Extract the [X, Y] coordinate from the center of the cell holding the provided text.  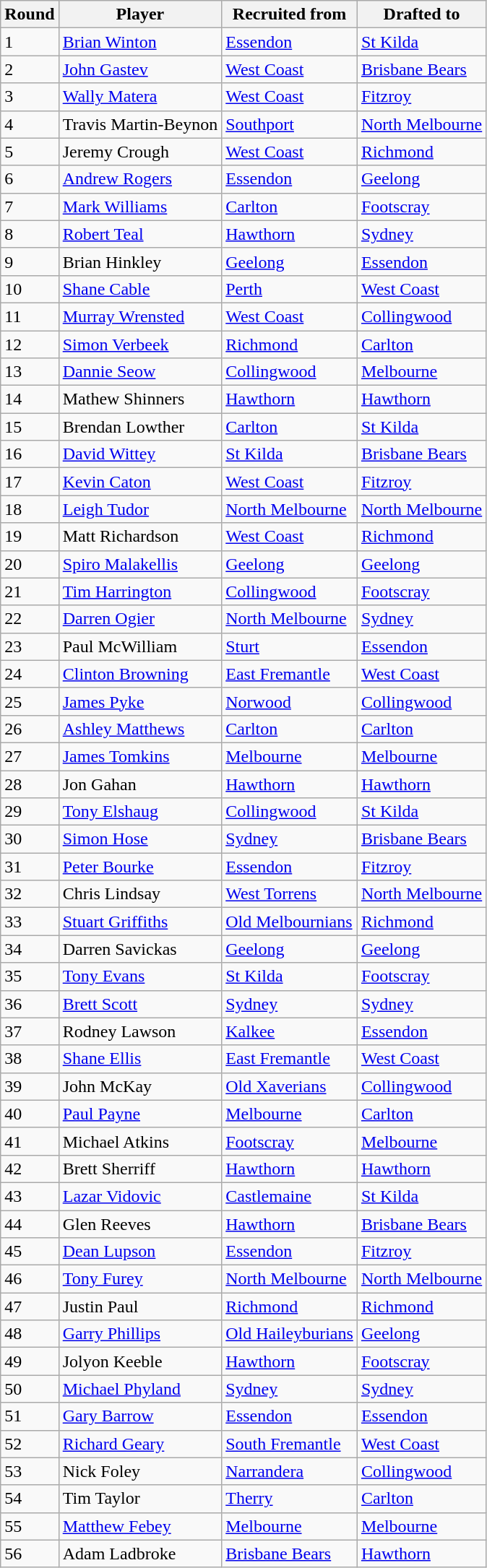
Matthew Febey [140, 1526]
Richard Geary [140, 1444]
11 [30, 316]
49 [30, 1361]
37 [30, 1031]
52 [30, 1444]
4 [30, 124]
Castlemaine [290, 1196]
David Wittey [140, 454]
Glen Reeves [140, 1224]
Recruited from [290, 14]
41 [30, 1141]
30 [30, 839]
Peter Bourke [140, 867]
Jeremy Crough [140, 152]
Shane Ellis [140, 1059]
Southport [290, 124]
Garry Phillips [140, 1334]
24 [30, 674]
Murray Wrensted [140, 316]
7 [30, 207]
Kalkee [290, 1031]
17 [30, 482]
Drafted to [421, 14]
53 [30, 1471]
54 [30, 1499]
Shane Cable [140, 289]
Gary Barrow [140, 1416]
Stuart Griffiths [140, 922]
West Torrens [290, 894]
10 [30, 289]
34 [30, 949]
56 [30, 1554]
Clinton Browning [140, 674]
Simon Hose [140, 839]
Old Haileyburians [290, 1334]
55 [30, 1526]
42 [30, 1169]
21 [30, 592]
Mark Williams [140, 207]
Adam Ladbroke [140, 1554]
Spiro Malakellis [140, 564]
Leigh Tudor [140, 509]
Old Melbournians [290, 922]
Dean Lupson [140, 1252]
Darren Savickas [140, 949]
2 [30, 69]
Round [30, 14]
3 [30, 97]
Robert Teal [140, 234]
Therry [290, 1499]
40 [30, 1114]
20 [30, 564]
46 [30, 1279]
Dannie Seow [140, 372]
Matt Richardson [140, 537]
South Fremantle [290, 1444]
Chris Lindsay [140, 894]
33 [30, 922]
James Tomkins [140, 756]
Perth [290, 289]
8 [30, 234]
Paul Payne [140, 1114]
Jolyon Keeble [140, 1361]
John McKay [140, 1086]
35 [30, 976]
Paul McWilliam [140, 646]
12 [30, 345]
Sturt [290, 646]
Old Xaverians [290, 1086]
6 [30, 179]
Player [140, 14]
Brian Hinkley [140, 261]
John Gastev [140, 69]
19 [30, 537]
51 [30, 1416]
39 [30, 1086]
Wally Matera [140, 97]
13 [30, 372]
22 [30, 619]
Kevin Caton [140, 482]
Narrandera [290, 1471]
5 [30, 152]
Justin Paul [140, 1307]
Tim Harrington [140, 592]
28 [30, 784]
Andrew Rogers [140, 179]
Michael Atkins [140, 1141]
26 [30, 729]
Simon Verbeek [140, 345]
9 [30, 261]
Rodney Lawson [140, 1031]
Tony Elshaug [140, 812]
James Pyke [140, 701]
Darren Ogier [140, 619]
Nick Foley [140, 1471]
Brett Scott [140, 1004]
Michael Phyland [140, 1389]
47 [30, 1307]
38 [30, 1059]
45 [30, 1252]
Brett Sherriff [140, 1169]
14 [30, 399]
1 [30, 42]
31 [30, 867]
44 [30, 1224]
Jon Gahan [140, 784]
Travis Martin-Beynon [140, 124]
27 [30, 756]
48 [30, 1334]
43 [30, 1196]
25 [30, 701]
Norwood [290, 701]
32 [30, 894]
Brendan Lowther [140, 427]
Tim Taylor [140, 1499]
23 [30, 646]
18 [30, 509]
15 [30, 427]
Tony Evans [140, 976]
Lazar Vidovic [140, 1196]
Ashley Matthews [140, 729]
50 [30, 1389]
Mathew Shinners [140, 399]
16 [30, 454]
29 [30, 812]
Brian Winton [140, 42]
Tony Furey [140, 1279]
36 [30, 1004]
